Scan for the cell matching the given text and deliver its [X, Y] coordinate at center. 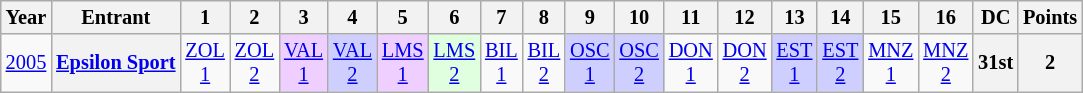
11 [691, 17]
VAL1 [304, 63]
OSC2 [638, 63]
OSC1 [590, 63]
LMS2 [455, 63]
BIL2 [544, 63]
13 [794, 17]
Points [1050, 17]
2005 [26, 63]
ZOL1 [204, 63]
10 [638, 17]
Entrant [116, 17]
1 [204, 17]
EST1 [794, 63]
31st [996, 63]
8 [544, 17]
9 [590, 17]
MNZ2 [946, 63]
DON2 [745, 63]
DC [996, 17]
LMS1 [403, 63]
ZOL2 [254, 63]
15 [890, 17]
4 [352, 17]
MNZ1 [890, 63]
Epsilon Sport [116, 63]
7 [502, 17]
3 [304, 17]
DON1 [691, 63]
14 [840, 17]
Year [26, 17]
EST2 [840, 63]
16 [946, 17]
6 [455, 17]
12 [745, 17]
BIL1 [502, 63]
VAL2 [352, 63]
5 [403, 17]
